Return the (x, y) coordinate for the center point of the cell that contains the specified text.  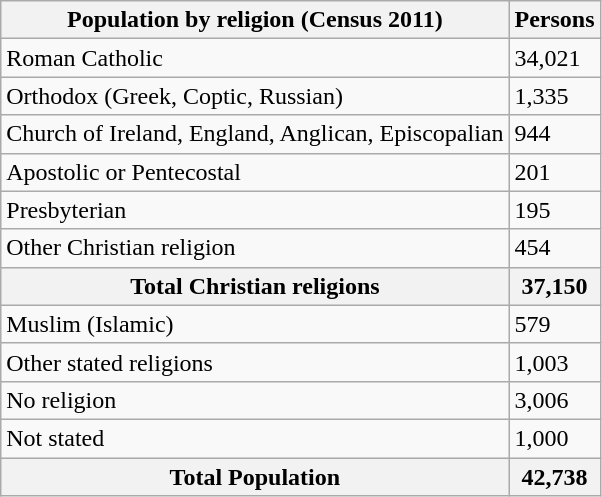
No religion (255, 400)
Church of Ireland, England, Anglican, Episcopalian (255, 134)
201 (554, 172)
Apostolic or Pentecostal (255, 172)
1,003 (554, 362)
Total Christian religions (255, 286)
Other Christian religion (255, 248)
42,738 (554, 477)
195 (554, 210)
579 (554, 324)
454 (554, 248)
Persons (554, 20)
Total Population (255, 477)
Population by religion (Census 2011) (255, 20)
1,335 (554, 96)
Roman Catholic (255, 58)
944 (554, 134)
3,006 (554, 400)
Orthodox (Greek, Coptic, Russian) (255, 96)
1,000 (554, 438)
34,021 (554, 58)
37,150 (554, 286)
Other stated religions (255, 362)
Not stated (255, 438)
Presbyterian (255, 210)
Muslim (Islamic) (255, 324)
